Pinpoint the cell where the given text exists, returning its (X, Y) midpoint coordinate. 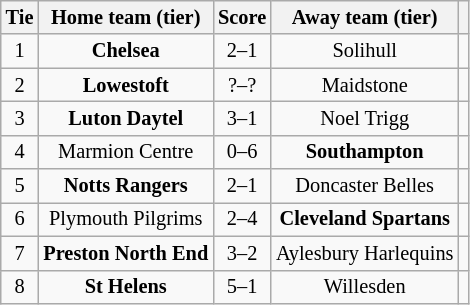
3–1 (242, 118)
0–6 (242, 152)
Preston North End (126, 253)
Cleveland Spartans (364, 219)
Home team (tier) (126, 17)
3 (20, 118)
Noel Trigg (364, 118)
5–1 (242, 287)
Southampton (364, 152)
Solihull (364, 51)
Score (242, 17)
Tie (20, 17)
Away team (tier) (364, 17)
2–4 (242, 219)
Doncaster Belles (364, 186)
Lowestoft (126, 85)
Marmion Centre (126, 152)
Maidstone (364, 85)
Chelsea (126, 51)
4 (20, 152)
?–? (242, 85)
Willesden (364, 287)
Notts Rangers (126, 186)
6 (20, 219)
2 (20, 85)
7 (20, 253)
5 (20, 186)
St Helens (126, 287)
3–2 (242, 253)
Plymouth Pilgrims (126, 219)
1 (20, 51)
8 (20, 287)
Aylesbury Harlequins (364, 253)
Luton Daytel (126, 118)
